Detect which cell encompasses the target text, then output its (X, Y) center coordinate. 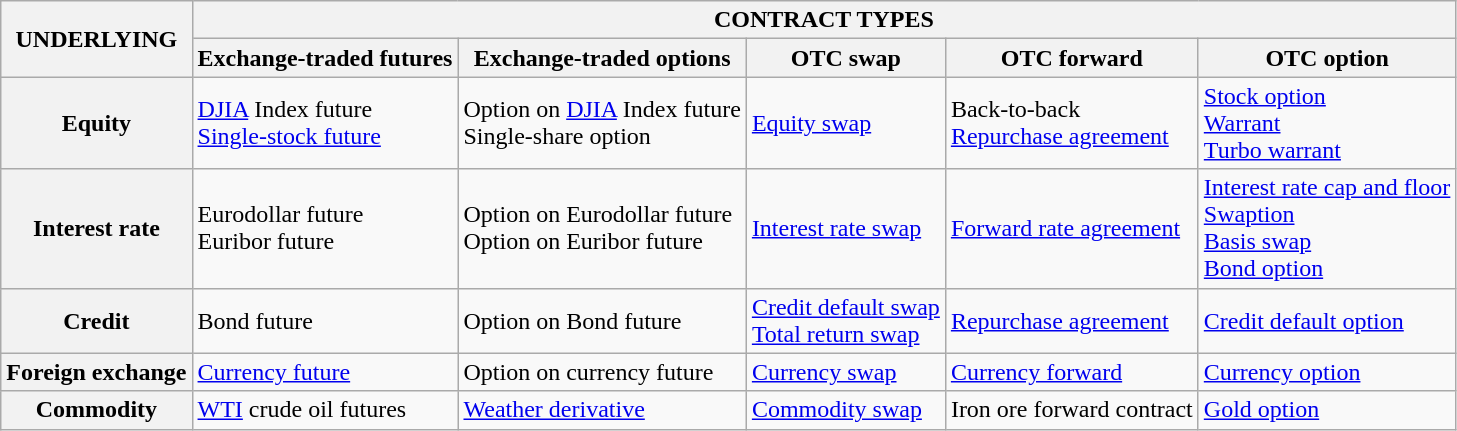
Bond future (325, 320)
Interest rate swap (846, 228)
Equity swap (846, 123)
OTC swap (846, 58)
Credit default swap Total return swap (846, 320)
Weather derivative (602, 410)
Repurchase agreement (1072, 320)
Iron ore forward contract (1072, 410)
Eurodollar future Euribor future (325, 228)
Interest rate (96, 228)
OTC forward (1072, 58)
Interest rate cap and floor Swaption Basis swap Bond option (1327, 228)
Forward rate agreement (1072, 228)
Credit (96, 320)
Exchange-traded options (602, 58)
Exchange-traded futures (325, 58)
Credit default option (1327, 320)
UNDERLYING (96, 39)
Currency swap (846, 372)
Currency option (1327, 372)
Option on Bond future (602, 320)
Commodity (96, 410)
OTC option (1327, 58)
Option on DJIA Index future Single-share option (602, 123)
Back-to-back Repurchase agreement (1072, 123)
CONTRACT TYPES (824, 20)
Equity (96, 123)
Currency future (325, 372)
Option on currency future (602, 372)
Currency forward (1072, 372)
Gold option (1327, 410)
Option on Eurodollar future Option on Euribor future (602, 228)
Commodity swap (846, 410)
Stock optionWarrantTurbo warrant (1327, 123)
Foreign exchange (96, 372)
DJIA Index future Single-stock future (325, 123)
WTI crude oil futures (325, 410)
